Extract the [x, y] coordinate from the center of the cell holding the provided text.  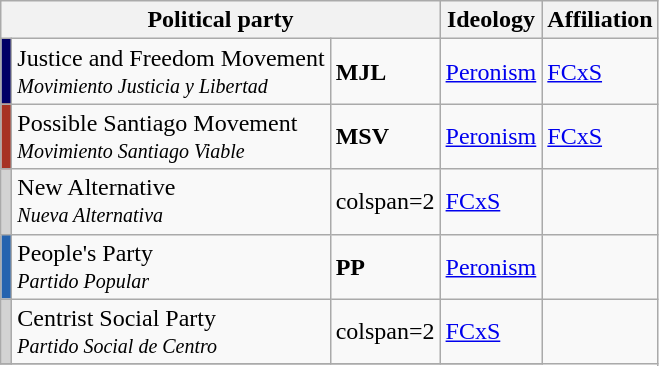
Political party [220, 20]
MSV [385, 136]
Justice and Freedom MovementMovimiento Justicia y Libertad [171, 72]
Affiliation [600, 20]
Possible Santiago MovementMovimiento Santiago Viable [171, 136]
Centrist Social PartyPartido Social de Centro [171, 332]
Ideology [491, 20]
MJL [385, 72]
PP [385, 266]
People's PartyPartido Popular [171, 266]
New AlternativeNueva Alternativa [171, 202]
